Extract the (X, Y) coordinate from the center of the cell holding the provided text.  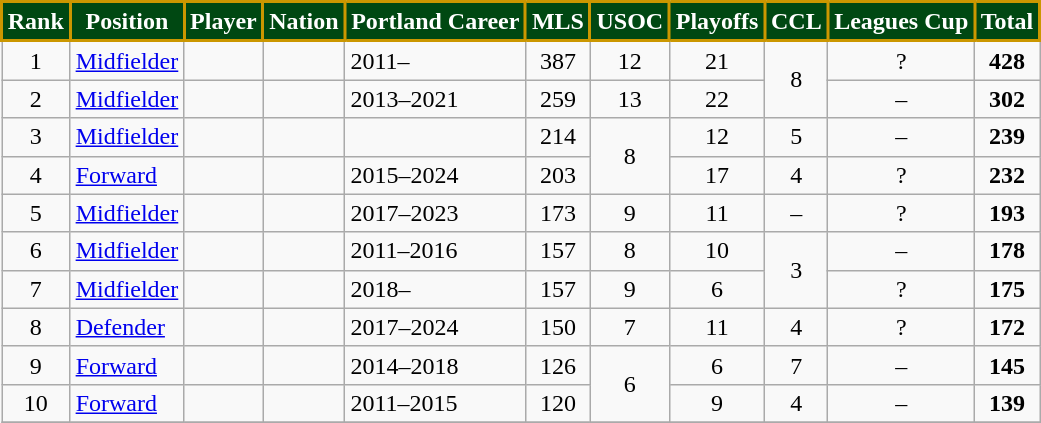
2011– (436, 60)
214 (558, 137)
2014–2018 (436, 365)
203 (558, 175)
Position (127, 22)
173 (558, 213)
Defender (127, 327)
Nation (304, 22)
126 (558, 365)
2011–2015 (436, 403)
302 (1008, 99)
Portland Career (436, 22)
120 (558, 403)
178 (1008, 251)
2011–2016 (436, 251)
22 (716, 99)
172 (1008, 327)
13 (630, 99)
145 (1008, 365)
Player (224, 22)
193 (1008, 213)
150 (558, 327)
239 (1008, 137)
CCL (796, 22)
387 (558, 60)
428 (1008, 60)
259 (558, 99)
2 (36, 99)
232 (1008, 175)
2018– (436, 289)
MLS (558, 22)
Leagues Cup (902, 22)
139 (1008, 403)
175 (1008, 289)
21 (716, 60)
2017–2024 (436, 327)
Rank (36, 22)
2017–2023 (436, 213)
1 (36, 60)
Total (1008, 22)
2013–2021 (436, 99)
17 (716, 175)
2015–2024 (436, 175)
USOC (630, 22)
Playoffs (716, 22)
